Scan for the cell matching the given text and deliver its [x, y] coordinate at center. 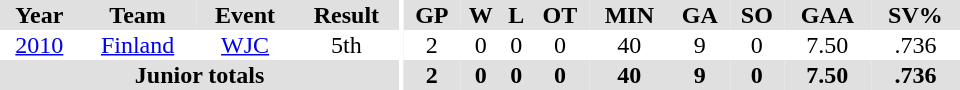
GA [700, 15]
GAA [828, 15]
Result [346, 15]
SV% [916, 15]
Team [138, 15]
2010 [40, 45]
Junior totals [200, 75]
L [516, 15]
GP [432, 15]
WJC [244, 45]
Year [40, 15]
W [481, 15]
MIN [630, 15]
SO [757, 15]
Finland [138, 45]
Event [244, 15]
5th [346, 45]
OT [560, 15]
